Detect which cell encompasses the target text, then output its [X, Y] center coordinate. 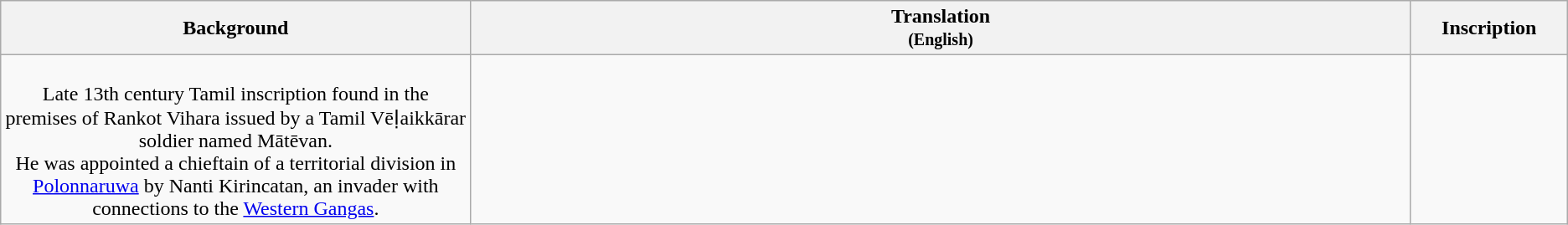
Inscription [1489, 28]
Translation(English) [941, 28]
Background [236, 28]
